Return the (X, Y) coordinate for the center point of the cell that contains the specified text.  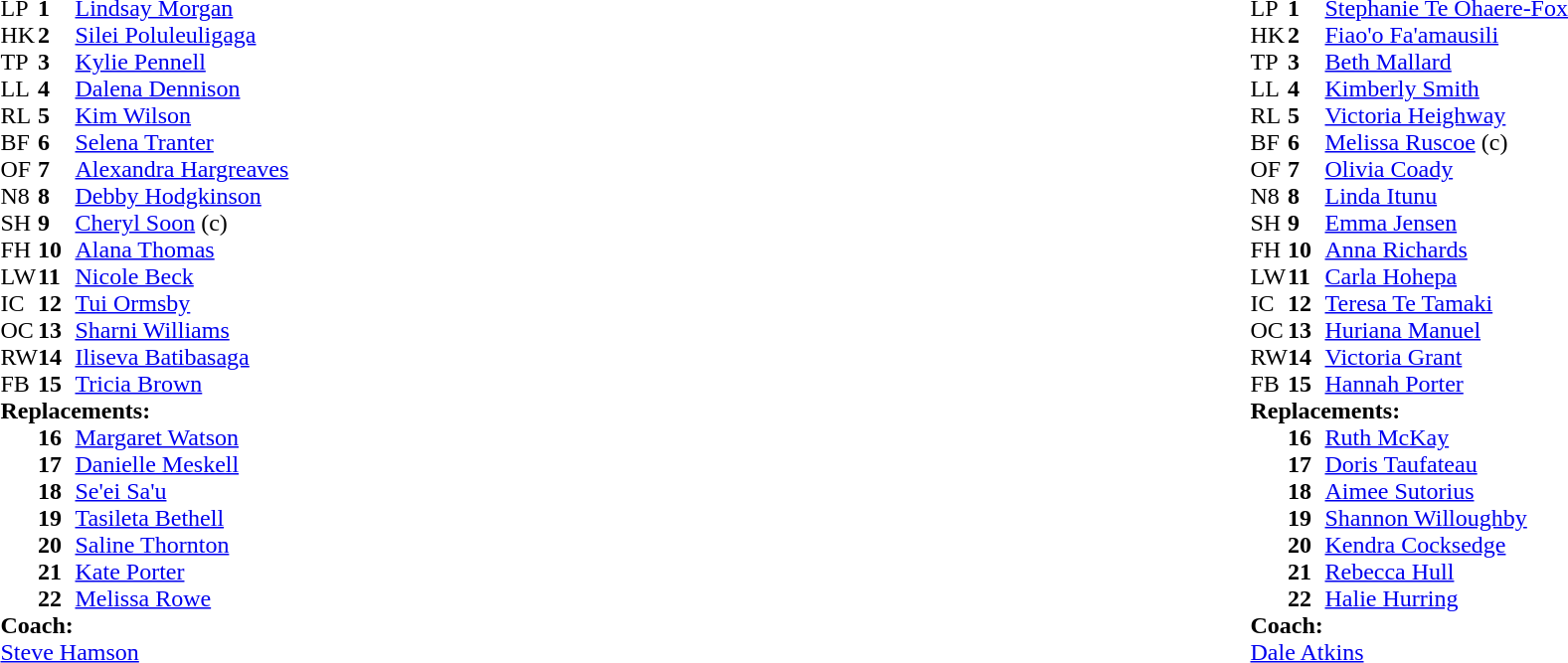
Melissa Ruscoe (c) (1446, 143)
Danielle Meskell (183, 465)
Se'ei Sa'u (183, 491)
Aimee Sutorius (1446, 491)
Halie Hurring (1446, 598)
Sharni Williams (183, 330)
Tricia Brown (183, 384)
Melissa Rowe (183, 598)
Emma Jensen (1446, 223)
Olivia Coady (1446, 169)
Doris Taufateau (1446, 465)
Kendra Cocksedge (1446, 545)
Iliseva Batibasaga (183, 358)
Victoria Grant (1446, 358)
Hannah Porter (1446, 384)
Beth Mallard (1446, 62)
Teresa Te Tamaki (1446, 304)
Rebecca Hull (1446, 573)
Kylie Pennell (183, 62)
Huriana Manuel (1446, 330)
Nicole Beck (183, 276)
Victoria Heighway (1446, 115)
Alana Thomas (183, 250)
Kate Porter (183, 573)
Linda Itunu (1446, 197)
Fiao'o Fa'amausili (1446, 36)
Anna Richards (1446, 250)
Carla Hohepa (1446, 276)
Ruth McKay (1446, 437)
Cheryl Soon (c) (183, 223)
Tasileta Bethell (183, 519)
Margaret Watson (183, 437)
Kimberly Smith (1446, 89)
Debby Hodgkinson (183, 197)
Shannon Willoughby (1446, 519)
Tui Ormsby (183, 304)
Kim Wilson (183, 115)
Saline Thornton (183, 545)
Alexandra Hargreaves (183, 169)
Silei Poluleuligaga (183, 36)
Dalena Dennison (183, 89)
Selena Tranter (183, 143)
